Output the (x, y) coordinate of the center of the cell containing the given text.  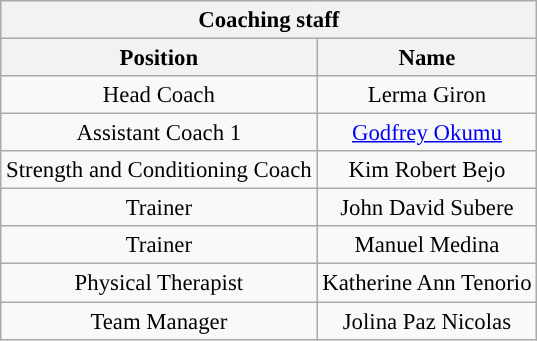
Team Manager (159, 321)
Godfrey Okumu (427, 133)
Lerma Giron (427, 95)
Head Coach (159, 95)
Jolina Paz Nicolas (427, 321)
Coaching staff (269, 20)
Name (427, 58)
Katherine Ann Tenorio (427, 283)
Kim Robert Bejo (427, 170)
Strength and Conditioning Coach (159, 170)
Assistant Coach 1 (159, 133)
Position (159, 58)
Physical Therapist (159, 283)
John David Subere (427, 208)
Manuel Medina (427, 245)
